Provide the [x, y] coordinate of the cell's center where the given text is located.  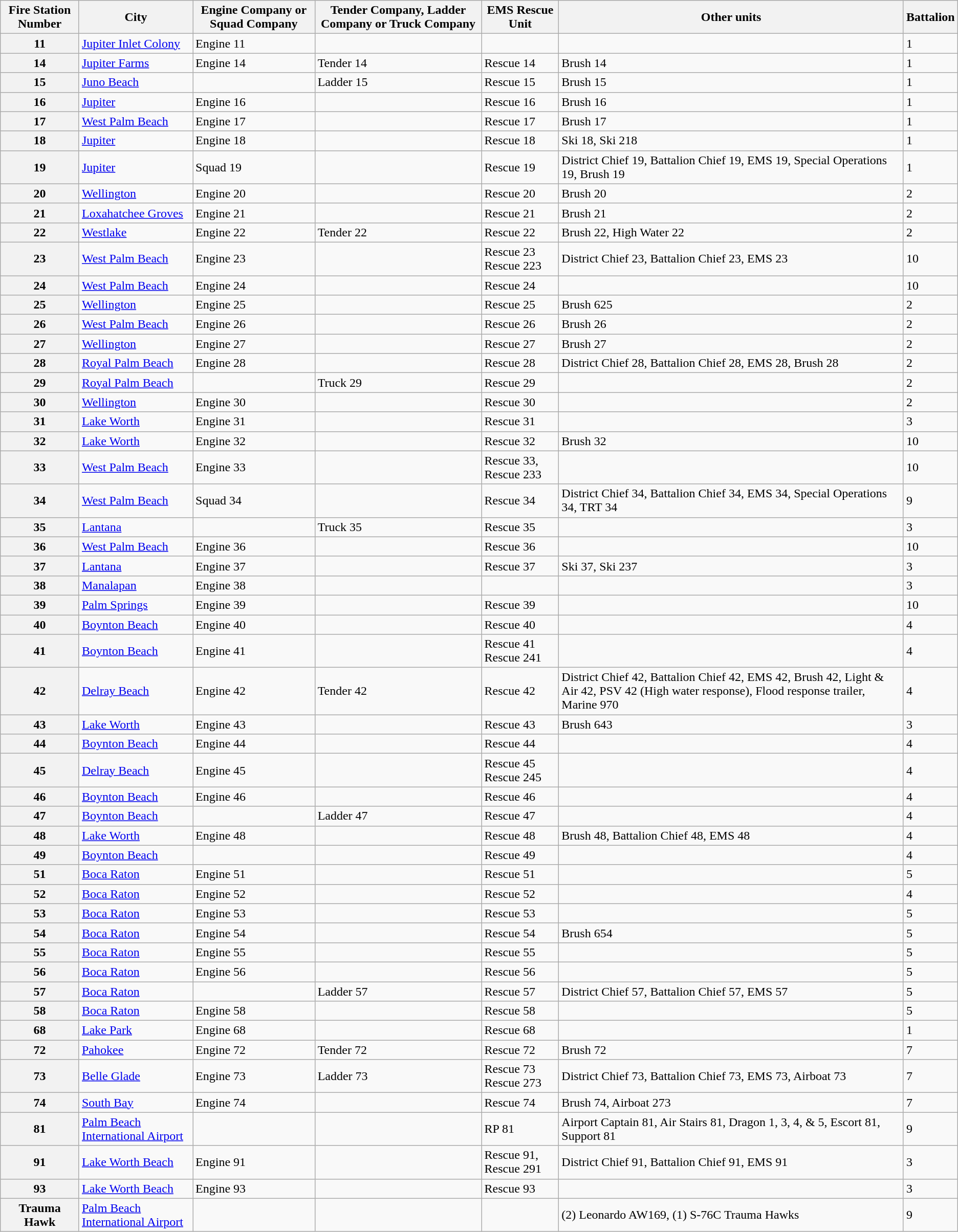
37 [40, 566]
Brush 625 [731, 305]
District Chief 19, Battalion Chief 19, EMS 19, Special Operations 19, Brush 19 [731, 167]
City [136, 17]
Rescue 91, Rescue 291 [520, 1162]
Engine 14 [254, 63]
Rescue 72 [520, 1050]
Rescue 46 [520, 797]
Rescue 23Rescue 223 [520, 259]
Airport Captain 81, Air Stairs 81, Dragon 1, 3, 4, & 5, Escort 81, Support 81 [731, 1129]
22 [40, 232]
48 [40, 835]
EMS Rescue Unit [520, 17]
Engine 16 [254, 102]
53 [40, 913]
Loxahatchee Groves [136, 213]
Squad 34 [254, 500]
Brush 16 [731, 102]
Engine 36 [254, 546]
Rescue 68 [520, 1030]
26 [40, 324]
Engine 24 [254, 285]
Ski 18, Ski 218 [731, 141]
Rescue 18 [520, 141]
45 [40, 771]
Rescue 39 [520, 605]
Brush 48, Battalion Chief 48, EMS 48 [731, 835]
34 [40, 500]
Engine Company or Squad Company [254, 17]
54 [40, 933]
Engine 33 [254, 468]
Engine 52 [254, 894]
Rescue 58 [520, 1011]
29 [40, 383]
Engine 23 [254, 259]
Fire Station Number [40, 17]
Rescue 17 [520, 121]
Rescue 32 [520, 441]
30 [40, 402]
Engine 58 [254, 1011]
38 [40, 585]
Engine 44 [254, 744]
Engine 56 [254, 972]
Engine 31 [254, 422]
Rescue 36 [520, 546]
11 [40, 43]
Truck 29 [398, 383]
57 [40, 991]
42 [40, 691]
Brush 72 [731, 1050]
44 [40, 744]
Engine 32 [254, 441]
93 [40, 1189]
Squad 19 [254, 167]
Engine 41 [254, 651]
Tender 14 [398, 63]
46 [40, 797]
Ladder 73 [398, 1076]
52 [40, 894]
40 [40, 625]
72 [40, 1050]
15 [40, 82]
21 [40, 213]
Engine 93 [254, 1189]
51 [40, 874]
49 [40, 855]
Brush 32 [731, 441]
Brush 14 [731, 63]
Belle Glade [136, 1076]
Engine 42 [254, 691]
Rescue 52 [520, 894]
Engine 11 [254, 43]
Engine 21 [254, 213]
Brush 74, Airboat 273 [731, 1103]
Engine 48 [254, 835]
Engine 40 [254, 625]
Brush 15 [731, 82]
Rescue 22 [520, 232]
Ladder 15 [398, 82]
28 [40, 363]
Rescue 57 [520, 991]
19 [40, 167]
Rescue 74 [520, 1103]
Engine 51 [254, 874]
Tender Company, Ladder Company or Truck Company [398, 17]
Ladder 47 [398, 816]
Brush 20 [731, 193]
District Chief 91, Battalion Chief 91, EMS 91 [731, 1162]
(2) Leonardo AW169, (1) S-76C Trauma Hawks [731, 1215]
Ski 37, Ski 237 [731, 566]
Rescue 49 [520, 855]
Rescue 29 [520, 383]
43 [40, 724]
Engine 73 [254, 1076]
Rescue 27 [520, 344]
Engine 18 [254, 141]
District Chief 34, Battalion Chief 34, EMS 34, Special Operations 34, TRT 34 [731, 500]
Rescue 35 [520, 527]
Engine 74 [254, 1103]
Engine 46 [254, 797]
Tender 42 [398, 691]
81 [40, 1129]
District Chief 57, Battalion Chief 57, EMS 57 [731, 991]
Rescue 54 [520, 933]
Rescue 93 [520, 1189]
Engine 55 [254, 952]
Engine 53 [254, 913]
Rescue 43 [520, 724]
73 [40, 1076]
Battalion [930, 17]
Engine 30 [254, 402]
Rescue 41Rescue 241 [520, 651]
District Chief 28, Battalion Chief 28, EMS 28, Brush 28 [731, 363]
Rescue 20 [520, 193]
91 [40, 1162]
Rescue 40 [520, 625]
18 [40, 141]
25 [40, 305]
Rescue 31 [520, 422]
16 [40, 102]
Rescue 53 [520, 913]
Jupiter Inlet Colony [136, 43]
Rescue 73Rescue 273 [520, 1076]
41 [40, 651]
Rescue 51 [520, 874]
23 [40, 259]
Rescue 55 [520, 952]
Brush 27 [731, 344]
Palm Springs [136, 605]
35 [40, 527]
32 [40, 441]
Rescue 16 [520, 102]
Brush 26 [731, 324]
Brush 643 [731, 724]
20 [40, 193]
Rescue 25 [520, 305]
Rescue 33, Rescue 233 [520, 468]
Rescue 37 [520, 566]
Ladder 57 [398, 991]
74 [40, 1103]
Engine 68 [254, 1030]
Rescue 24 [520, 285]
Engine 72 [254, 1050]
Westlake [136, 232]
Engine 45 [254, 771]
Rescue 34 [520, 500]
Engine 28 [254, 363]
Rescue 45Rescue 245 [520, 771]
68 [40, 1030]
Engine 25 [254, 305]
Rescue 21 [520, 213]
Rescue 48 [520, 835]
Engine 17 [254, 121]
58 [40, 1011]
Pahokee [136, 1050]
36 [40, 546]
Brush 654 [731, 933]
Engine 91 [254, 1162]
24 [40, 285]
Brush 22, High Water 22 [731, 232]
Rescue 56 [520, 972]
Rescue 47 [520, 816]
27 [40, 344]
Rescue 44 [520, 744]
Brush 21 [731, 213]
Rescue 14 [520, 63]
Tender 72 [398, 1050]
RP 81 [520, 1129]
31 [40, 422]
Engine 22 [254, 232]
District Chief 23, Battalion Chief 23, EMS 23 [731, 259]
Brush 17 [731, 121]
39 [40, 605]
Rescue 19 [520, 167]
14 [40, 63]
Lake Park [136, 1030]
Tender 22 [398, 232]
Rescue 15 [520, 82]
Other units [731, 17]
Engine 20 [254, 193]
Engine 27 [254, 344]
Jupiter Farms [136, 63]
Engine 26 [254, 324]
District Chief 42, Battalion Chief 42, EMS 42, Brush 42, Light & Air 42, PSV 42 (High water response), Flood response trailer, Marine 970 [731, 691]
District Chief 73, Battalion Chief 73, EMS 73, Airboat 73 [731, 1076]
Rescue 28 [520, 363]
Rescue 42 [520, 691]
Engine 43 [254, 724]
56 [40, 972]
55 [40, 952]
47 [40, 816]
South Bay [136, 1103]
17 [40, 121]
Trauma Hawk [40, 1215]
Engine 37 [254, 566]
Juno Beach [136, 82]
Manalapan [136, 585]
Engine 54 [254, 933]
Rescue 30 [520, 402]
Engine 38 [254, 585]
Truck 35 [398, 527]
Rescue 26 [520, 324]
33 [40, 468]
Engine 39 [254, 605]
